Detect which cell encompasses the target text, then output its [x, y] center coordinate. 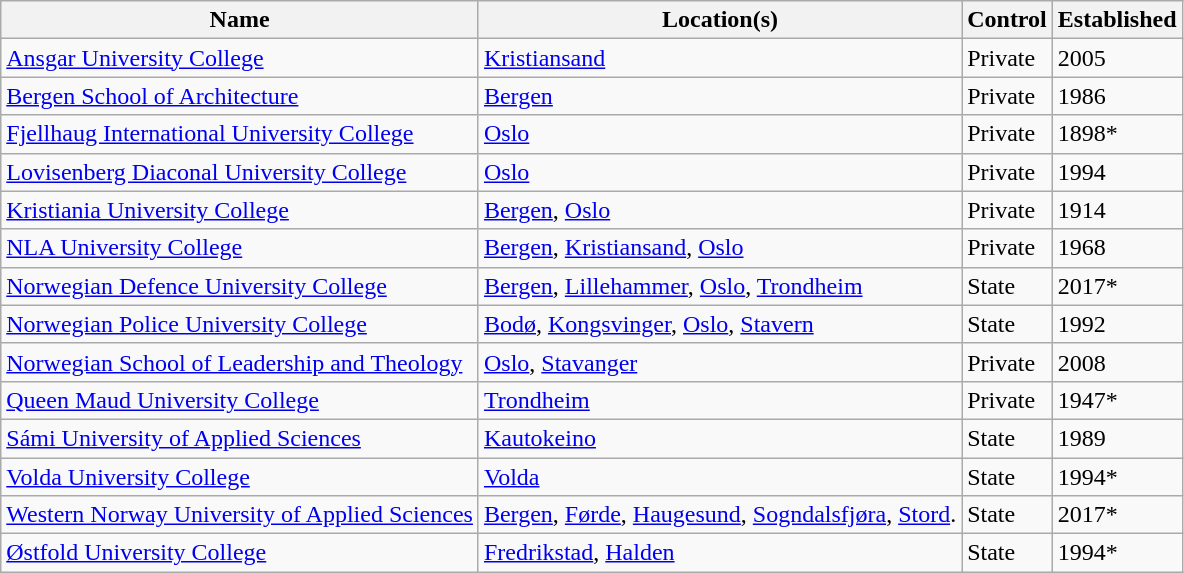
Norwegian Police University College [240, 324]
NLA University College [240, 248]
2008 [1117, 362]
Bergen, Kristiansand, Oslo [720, 248]
Kristiansand [720, 58]
1992 [1117, 324]
Bergen, Lillehammer, Oslo, Trondheim [720, 286]
Kautokeino [720, 438]
Norwegian School of Leadership and Theology [240, 362]
Volda University College [240, 477]
1898* [1117, 134]
Queen Maud University College [240, 400]
Østfold University College [240, 553]
Trondheim [720, 400]
1968 [1117, 248]
2005 [1117, 58]
Kristiania University College [240, 210]
Oslo, Stavanger [720, 362]
1994 [1117, 172]
Bergen, Oslo [720, 210]
1986 [1117, 96]
Location(s) [720, 20]
1947* [1117, 400]
Norwegian Defence University College [240, 286]
Established [1117, 20]
Fredrikstad, Halden [720, 553]
Ansgar University College [240, 58]
Sámi University of Applied Sciences [240, 438]
Bodø, Kongsvinger, Oslo, Stavern [720, 324]
Control [1008, 20]
Bergen, Førde, Haugesund, Sogndalsfjøra, Stord. [720, 515]
Bergen School of Architecture [240, 96]
Name [240, 20]
Volda [720, 477]
1989 [1117, 438]
Bergen [720, 96]
Lovisenberg Diaconal University College [240, 172]
Fjellhaug International University College [240, 134]
1914 [1117, 210]
Western Norway University of Applied Sciences [240, 515]
